Return [x, y] of the center of cell containing provided text 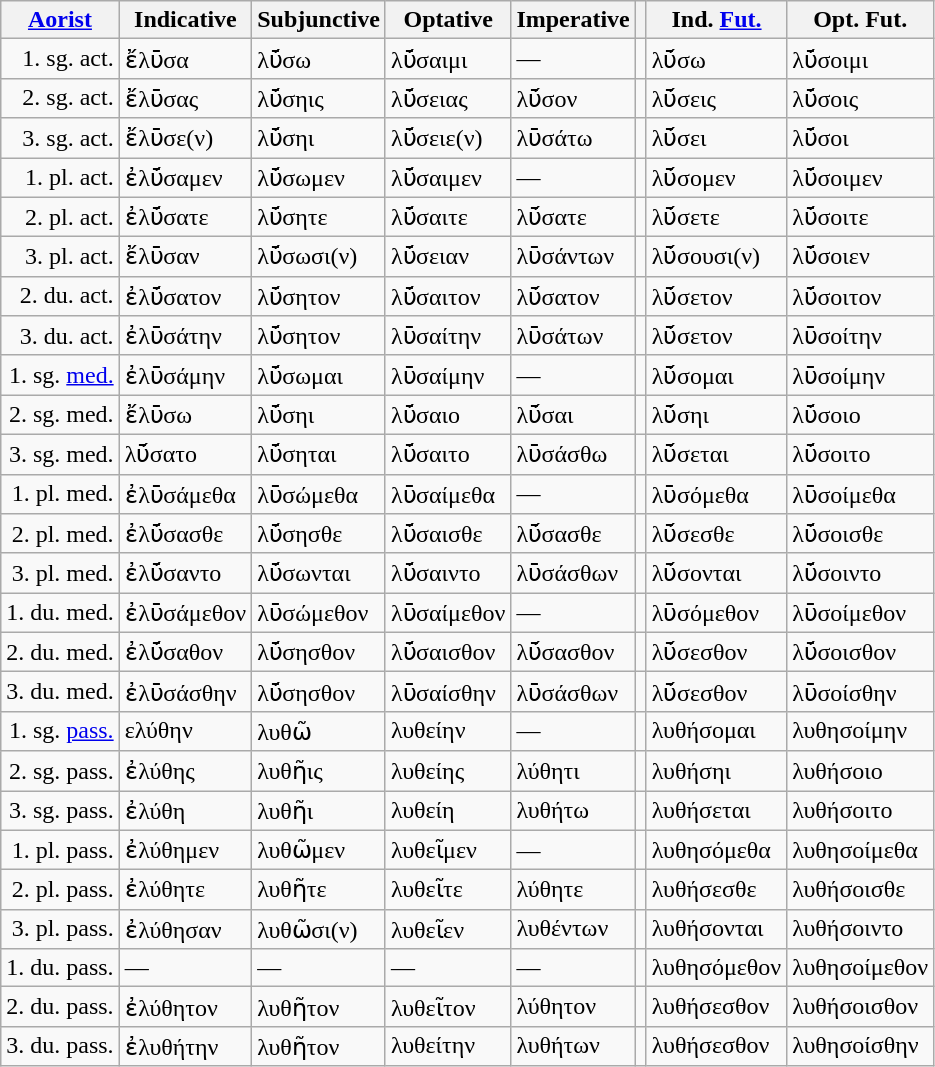
1. du. med. [60, 613]
ἐλυθήτην [186, 1046]
2. du. act. [60, 296]
λῡ́σοιντο [860, 573]
λῡ́σωσι(ν) [319, 257]
λῡσαίμεθα [448, 494]
1. pl. act. [60, 178]
ἔλῡσαν [186, 257]
2. sg. pass. [60, 771]
ἐλῡ́σασθε [186, 534]
λῡ́σαισθον [448, 652]
λυθέντων [573, 929]
λῡ́σομαι [716, 375]
2. pl. med. [60, 534]
λῡ́σει [716, 138]
3. pl. pass. [60, 929]
λυθήσεται [716, 810]
λῡσαίμην [448, 375]
ἐλῡ́σατε [186, 217]
ἐλῡσάμεθα [186, 494]
1. du. pass. [60, 968]
ἐλύθησαν [186, 929]
λῡ́σομεν [716, 178]
λῡ́σονται [716, 573]
λῡ́σαιο [448, 415]
λυθήτω [573, 810]
ἐλύθης [186, 771]
λῡ́σαιτον [448, 296]
Subjunctive [319, 20]
λυθεῖτε [448, 890]
λυθείτην [448, 1046]
λῡ́σητε [319, 217]
λῡ́σατο [186, 454]
ἐλῡσάσθην [186, 692]
λῡσοίμεθα [860, 494]
λῡ́σοιο [860, 415]
λῡσάσθω [573, 454]
λῡ́σαισθε [448, 534]
3. sg. act. [60, 138]
λῡ́σοιτε [860, 217]
λῡσάτω [573, 138]
λυθεῖμεν [448, 850]
λῡ́σαιμι [448, 59]
ελύθην [186, 731]
2. du. pass. [60, 1007]
λυθησοίμεθον [860, 968]
λυθῆι [319, 810]
λῡ́σησθε [319, 534]
λῡσοίμεθον [860, 613]
ἐλύθητε [186, 890]
λῡ́σαι [573, 415]
λῡ́σαιμεν [448, 178]
ἐλύθημεν [186, 850]
λῡ́σηις [319, 98]
λυθήσεσθε [716, 890]
λυθησόμεθα [716, 850]
ἔλῡσα [186, 59]
3. du. med. [60, 692]
λῡ́σουσι(ν) [716, 257]
λῡ́σατον [573, 296]
λῡ́σειας [448, 98]
λυθησοίμην [860, 731]
Opt. Fut. [860, 20]
2. sg. med. [60, 415]
Ind. Fut. [716, 20]
ἔλῡσας [186, 98]
λῡσοίτην [860, 336]
λῡσοίσθην [860, 692]
λυθήσοιο [860, 771]
λυθείην [448, 731]
λυθήσομαι [716, 731]
λῡ́σωμεν [319, 178]
2. pl. pass. [60, 890]
λῡ́σειαν [448, 257]
1. pl. med. [60, 494]
λύθητι [573, 771]
3. du. act. [60, 336]
λῡ́σωμαι [319, 375]
ἐλύθητον [186, 1007]
λῡσάντων [573, 257]
3. sg. pass. [60, 810]
λῡ́σοισθε [860, 534]
ἔλῡσε(ν) [186, 138]
λῡ́σειε(ν) [448, 138]
λυθῶμεν [319, 850]
λυθῶ [319, 731]
1. sg. pass. [60, 731]
λυθήσονται [716, 929]
ἐλύθη [186, 810]
λῡσαίμεθον [448, 613]
λῡ́σοιτον [860, 296]
3. pl. med. [60, 573]
λυθήσοιντο [860, 929]
λυθησοίσθην [860, 1046]
λῡσαίτην [448, 336]
1. sg. act. [60, 59]
2. pl. act. [60, 217]
3. du. pass. [60, 1046]
3. sg. med. [60, 454]
Indicative [186, 20]
Imperative [573, 20]
1. sg. med. [60, 375]
λυθήσοιτο [860, 810]
ἐλῡ́σαθον [186, 652]
λῡ́σασθε [573, 534]
λύθητον [573, 1007]
λυθῶσι(ν) [319, 929]
λῡ́σοιεν [860, 257]
λῡσάτων [573, 336]
λῡ́σατε [573, 217]
λῡ́σοιμεν [860, 178]
Optative [448, 20]
λῡ́σοις [860, 98]
ἐλῡσάμεθον [186, 613]
ἐλῡσάμην [186, 375]
λῡ́σαιτο [448, 454]
λῡσόμεθα [716, 494]
λυθῆις [319, 771]
λῡσαίσθην [448, 692]
λῡ́σαιτε [448, 217]
λῡ́σοισθον [860, 652]
λῡ́σασθον [573, 652]
ἐλῡσάτην [186, 336]
λυθήσοισθε [860, 890]
Aorist [60, 20]
ἔλῡσω [186, 415]
λύθητε [573, 890]
λῡ́σοιτο [860, 454]
λῡ́σαιντο [448, 573]
λυθείης [448, 771]
λῡσώμεθα [319, 494]
λῡσόμεθον [716, 613]
λῡ́σηται [319, 454]
λῡ́σοι [860, 138]
λυθῆτε [319, 890]
ἐλῡ́σατον [186, 296]
λῡσώμεθον [319, 613]
ἐλῡ́σαμεν [186, 178]
λῡ́σωνται [319, 573]
λυθείη [448, 810]
λῡ́σεται [716, 454]
2. sg. act. [60, 98]
λῡ́σεις [716, 98]
λυθήσοισθον [860, 1007]
λῡ́σον [573, 98]
λῡσοίμην [860, 375]
2. du. med. [60, 652]
λυθησόμεθον [716, 968]
λυθήτων [573, 1046]
λυθεῖτον [448, 1007]
λυθεῖεν [448, 929]
λῡ́σετε [716, 217]
λυθησοίμεθα [860, 850]
λῡ́σεσθε [716, 534]
ἐλῡ́σαντο [186, 573]
λυθήσηι [716, 771]
3. pl. act. [60, 257]
1. pl. pass. [60, 850]
λῡ́σοιμι [860, 59]
